Pinpoint the cell where the given text exists, returning its [X, Y] midpoint coordinate. 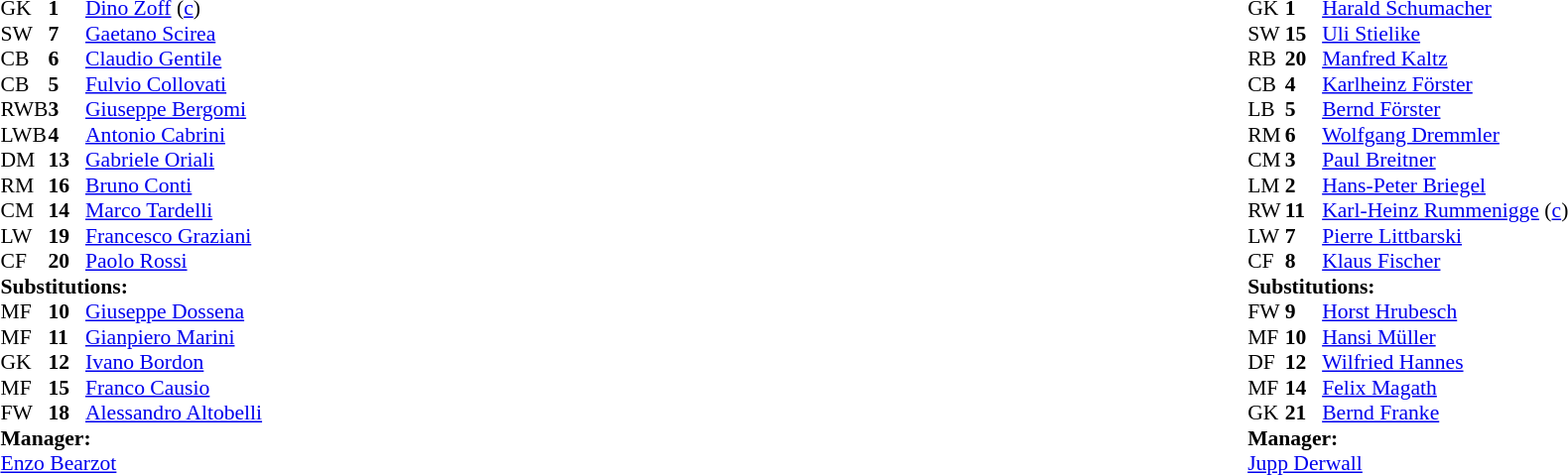
Claudio Gentile [174, 59]
21 [1304, 414]
Paul Breitner [1445, 160]
Gaetano Scirea [174, 34]
Giuseppe Dossena [174, 312]
Ivano Bordon [174, 362]
8 [1304, 261]
LWB [24, 135]
Hans-Peter Briegel [1445, 185]
DF [1266, 362]
Bernd Franke [1445, 414]
Manfred Kaltz [1445, 59]
Francesco Graziani [174, 236]
RWB [24, 110]
Horst Hrubesch [1445, 312]
Karlheinz Förster [1445, 84]
Franco Causio [174, 388]
Felix Magath [1445, 388]
Bernd Förster [1445, 110]
9 [1304, 312]
Giuseppe Bergomi [174, 110]
Gianpiero Marini [174, 337]
RB [1266, 59]
Karl-Heinz Rummenigge (c) [1445, 211]
LB [1266, 110]
Marco Tardelli [174, 211]
RW [1266, 211]
Paolo Rossi [174, 261]
16 [66, 185]
Fulvio Collovati [174, 84]
Gabriele Oriali [174, 160]
DM [24, 160]
2 [1304, 185]
19 [66, 236]
Antonio Cabrini [174, 135]
Wilfried Hannes [1445, 362]
Bruno Conti [174, 185]
13 [66, 160]
LM [1266, 185]
Wolfgang Dremmler [1445, 135]
18 [66, 414]
Pierre Littbarski [1445, 236]
Klaus Fischer [1445, 261]
Uli Stielike [1445, 34]
Alessandro Altobelli [174, 414]
Hansi Müller [1445, 337]
